Output the [x, y] coordinate of the center of the cell containing the given text.  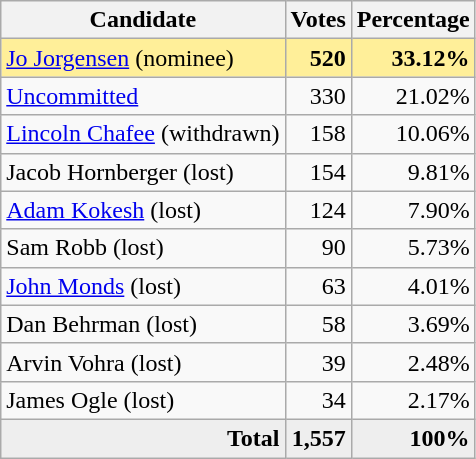
Sam Robb (lost) [143, 248]
3.69% [413, 324]
330 [318, 96]
90 [318, 248]
Percentage [413, 20]
124 [318, 210]
5.73% [413, 248]
2.48% [413, 362]
Dan Behrman (lost) [143, 324]
Arvin Vohra (lost) [143, 362]
34 [318, 400]
Jacob Hornberger (lost) [143, 172]
Adam Kokesh (lost) [143, 210]
154 [318, 172]
58 [318, 324]
4.01% [413, 286]
2.17% [413, 400]
63 [318, 286]
1,557 [318, 438]
21.02% [413, 96]
33.12% [413, 58]
Votes [318, 20]
9.81% [413, 172]
10.06% [413, 134]
7.90% [413, 210]
39 [318, 362]
Total [143, 438]
John Monds (lost) [143, 286]
520 [318, 58]
Uncommitted [143, 96]
100% [413, 438]
158 [318, 134]
Candidate [143, 20]
Jo Jorgensen (nominee) [143, 58]
James Ogle (lost) [143, 400]
Lincoln Chafee (withdrawn) [143, 134]
